Pinpoint the cell where the given text exists, returning its [X, Y] midpoint coordinate. 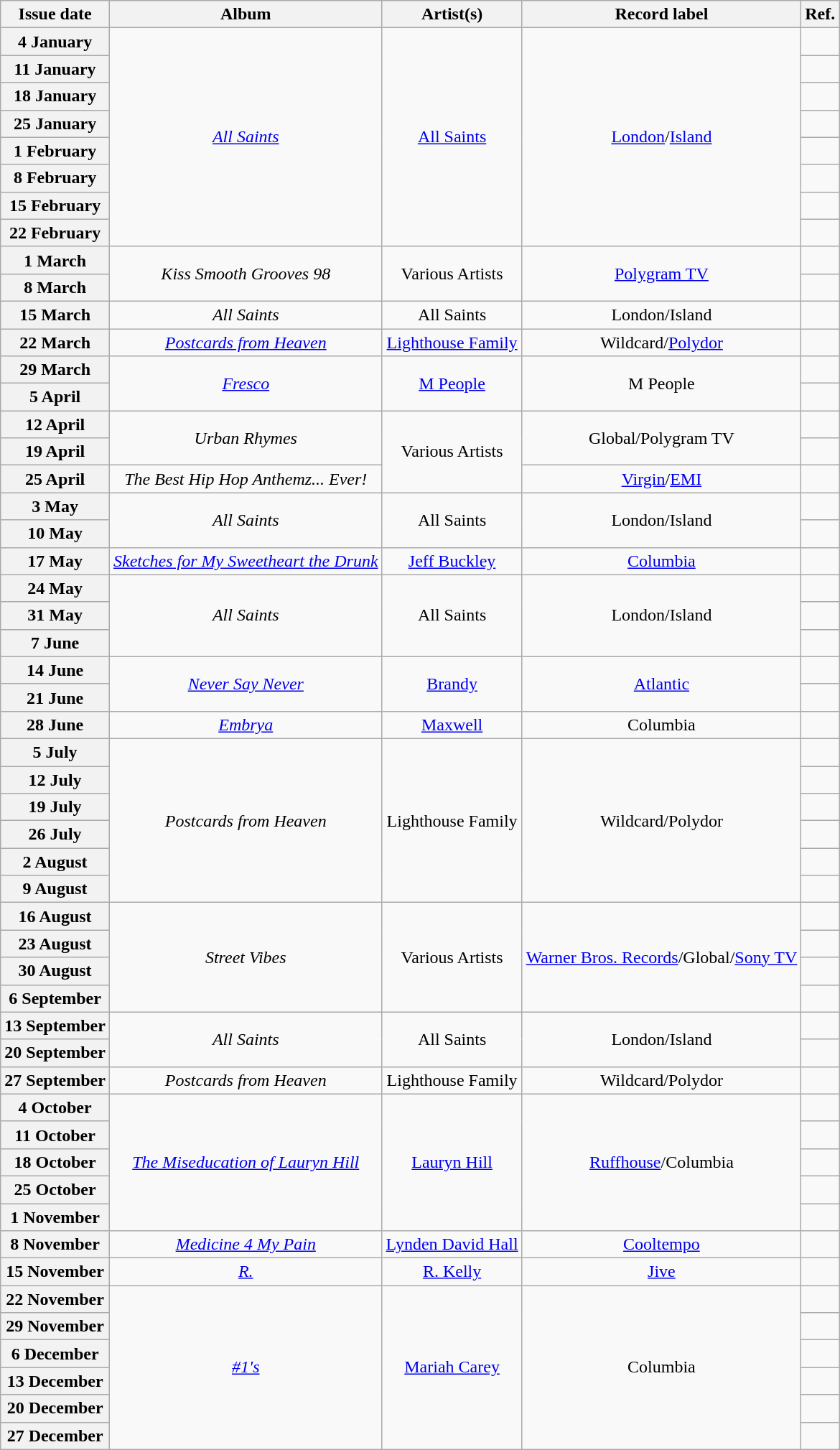
Maxwell [452, 725]
25 April [55, 479]
Jeff Buckley [452, 561]
Issue date [55, 14]
4 January [55, 42]
10 May [55, 534]
Kiss Smooth Grooves 98 [246, 274]
13 December [55, 1381]
5 April [55, 397]
29 March [55, 370]
The Miseducation of Lauryn Hill [246, 1162]
16 August [55, 916]
1 March [55, 260]
Artist(s) [452, 14]
Record label [662, 14]
30 August [55, 971]
8 November [55, 1245]
Warner Bros. Records/Global/Sony TV [662, 957]
22 March [55, 343]
5 July [55, 752]
Embrya [246, 725]
13 September [55, 1026]
20 December [55, 1408]
8 March [55, 287]
Mariah Carey [452, 1367]
Jive [662, 1272]
Atlantic [662, 684]
Sketches for My Sweetheart the Drunk [246, 561]
Cooltempo [662, 1245]
6 December [55, 1354]
25 October [55, 1189]
4 October [55, 1107]
12 April [55, 424]
Ref. [820, 14]
R. Kelly [452, 1272]
Lauryn Hill [452, 1162]
8 February [55, 178]
R. [246, 1272]
9 August [55, 889]
The Best Hip Hop Anthemz... Ever! [246, 479]
21 June [55, 697]
28 June [55, 725]
15 February [55, 205]
18 October [55, 1162]
11 October [55, 1135]
25 January [55, 124]
17 May [55, 561]
1 November [55, 1217]
Fresco [246, 384]
15 November [55, 1272]
11 January [55, 69]
3 May [55, 506]
Never Say Never [246, 684]
27 December [55, 1436]
12 July [55, 779]
15 March [55, 315]
18 January [55, 96]
1 February [55, 151]
#1's [246, 1367]
26 July [55, 835]
Album [246, 14]
31 May [55, 615]
Virgin/EMI [662, 479]
Brandy [452, 684]
29 November [55, 1326]
27 September [55, 1080]
22 November [55, 1299]
6 September [55, 998]
Urban Rhymes [246, 438]
24 May [55, 588]
Lynden David Hall [452, 1245]
14 June [55, 670]
23 August [55, 944]
19 April [55, 452]
7 June [55, 643]
19 July [55, 807]
22 February [55, 233]
Street Vibes [246, 957]
Medicine 4 My Pain [246, 1245]
Global/Polygram TV [662, 438]
20 September [55, 1053]
Ruffhouse/Columbia [662, 1162]
Polygram TV [662, 274]
2 August [55, 862]
